Locate the cell with the specified text and output its (x, y) center coordinate. 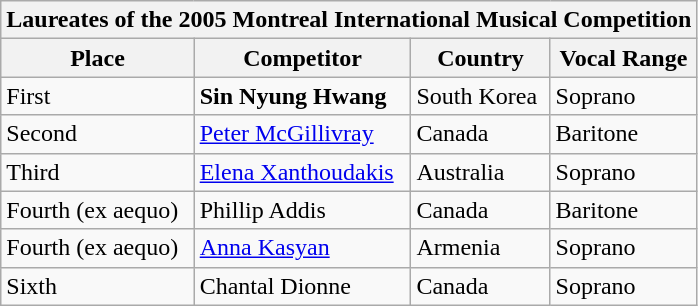
Country (480, 58)
Third (98, 172)
Armenia (480, 248)
Competitor (302, 58)
Laureates of the 2005 Montreal International Musical Competition (349, 20)
Chantal Dionne (302, 286)
Second (98, 134)
Peter McGillivray (302, 134)
Phillip Addis (302, 210)
Sixth (98, 286)
Australia (480, 172)
Place (98, 58)
South Korea (480, 96)
First (98, 96)
Elena Xanthoudakis (302, 172)
Sin Nyung Hwang (302, 96)
Vocal Range (624, 58)
Anna Kasyan (302, 248)
